From the cell containing the given text, extract its center point as (X, Y) coordinate. 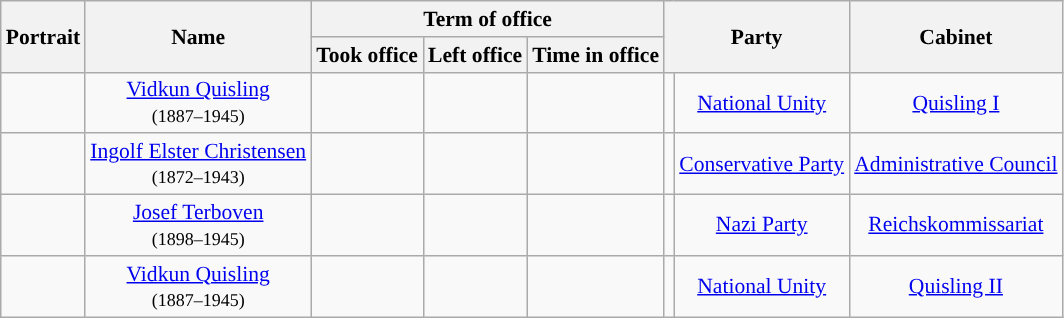
Took office (367, 55)
Party (756, 36)
Quisling I (956, 102)
Left office (475, 55)
Time in office (596, 55)
Quisling II (956, 286)
Josef Terboven(1898–1945) (198, 226)
Portrait (43, 36)
Conservative Party (762, 164)
Term of office (488, 19)
Name (198, 36)
Reichskommissariat (956, 226)
Cabinet (956, 36)
Ingolf Elster Christensen(1872–1943) (198, 164)
Nazi Party (762, 226)
Administrative Council (956, 164)
